Return (X, Y) of the center of cell containing provided text 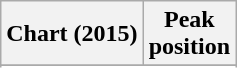
Chart (2015) (72, 34)
Peakposition (189, 34)
